Search for the cell housing the specified text and yield its [x, y] center coordinate. 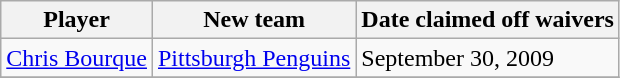
Chris Bourque [77, 58]
Player [77, 20]
Date claimed off waivers [488, 20]
Pittsburgh Penguins [254, 58]
September 30, 2009 [488, 58]
New team [254, 20]
